Identify which cell holds the provided text, then report its (X, Y) central coordinate. 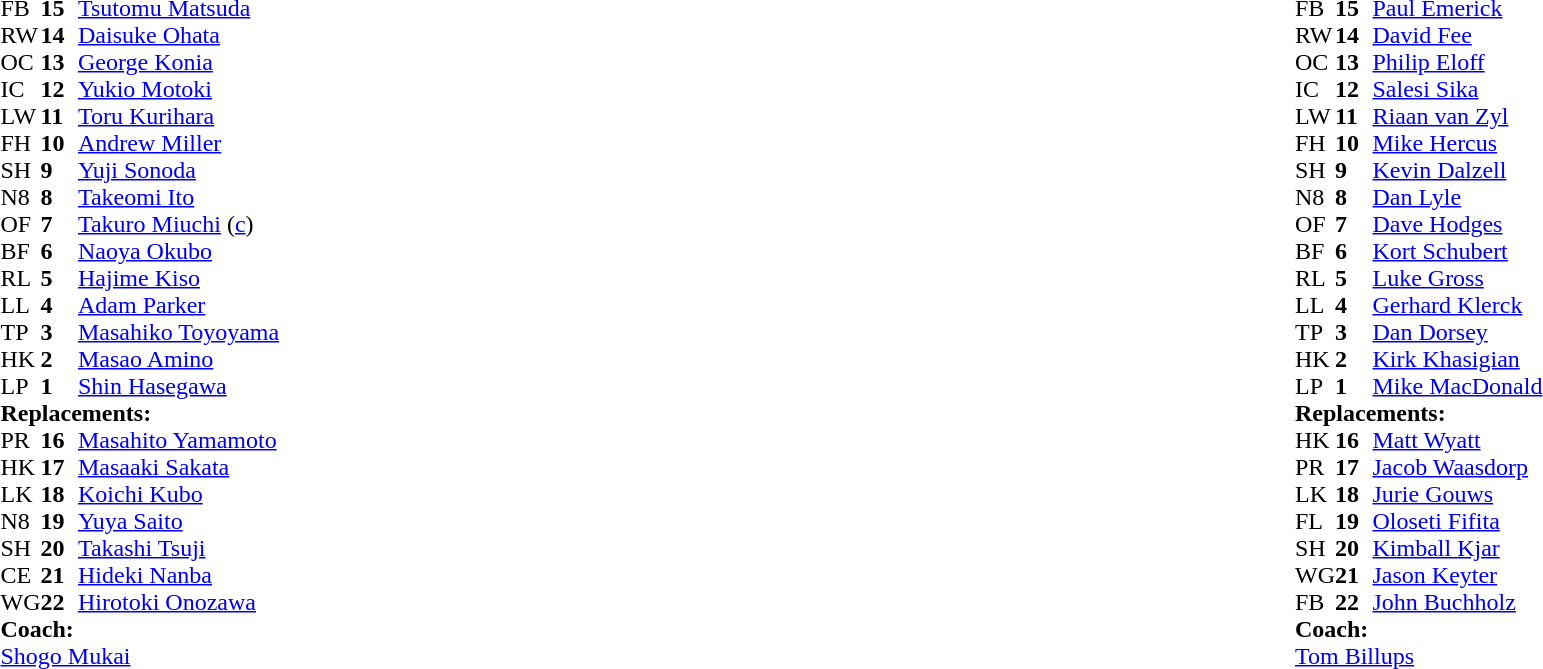
Kimball Kjar (1457, 548)
Jurie Gouws (1457, 494)
Philip Eloff (1457, 62)
Yukio Motoki (178, 90)
George Konia (178, 62)
Mike Hercus (1457, 144)
Naoya Okubo (178, 252)
Hajime Kiso (178, 278)
FL (1315, 522)
Daisuke Ohata (178, 36)
Yuya Saito (178, 522)
Hideki Nanba (178, 576)
Masahito Yamamoto (178, 440)
Takuro Miuchi (c) (178, 224)
Gerhard Klerck (1457, 306)
Dave Hodges (1457, 224)
Masao Amino (178, 360)
CE (20, 576)
Kirk Khasigian (1457, 360)
Hirotoki Onozawa (178, 602)
Toru Kurihara (178, 116)
Kevin Dalzell (1457, 170)
Mike MacDonald (1457, 386)
Yuji Sonoda (178, 170)
Riaan van Zyl (1457, 116)
Salesi Sika (1457, 90)
John Buchholz (1457, 602)
Masaaki Sakata (178, 468)
Dan Lyle (1457, 198)
Oloseti Fifita (1457, 522)
Jacob Waasdorp (1457, 468)
FB (1315, 602)
Kort Schubert (1457, 252)
Takashi Tsuji (178, 548)
Matt Wyatt (1457, 440)
Dan Dorsey (1457, 332)
Luke Gross (1457, 278)
Shin Hasegawa (178, 386)
Koichi Kubo (178, 494)
Shogo Mukai (140, 656)
Masahiko Toyoyama (178, 332)
Takeomi Ito (178, 198)
Andrew Miller (178, 144)
Jason Keyter (1457, 576)
Tom Billups (1418, 656)
Adam Parker (178, 306)
David Fee (1457, 36)
